Extract the (x, y) coordinate from the center of the cell holding the provided text.  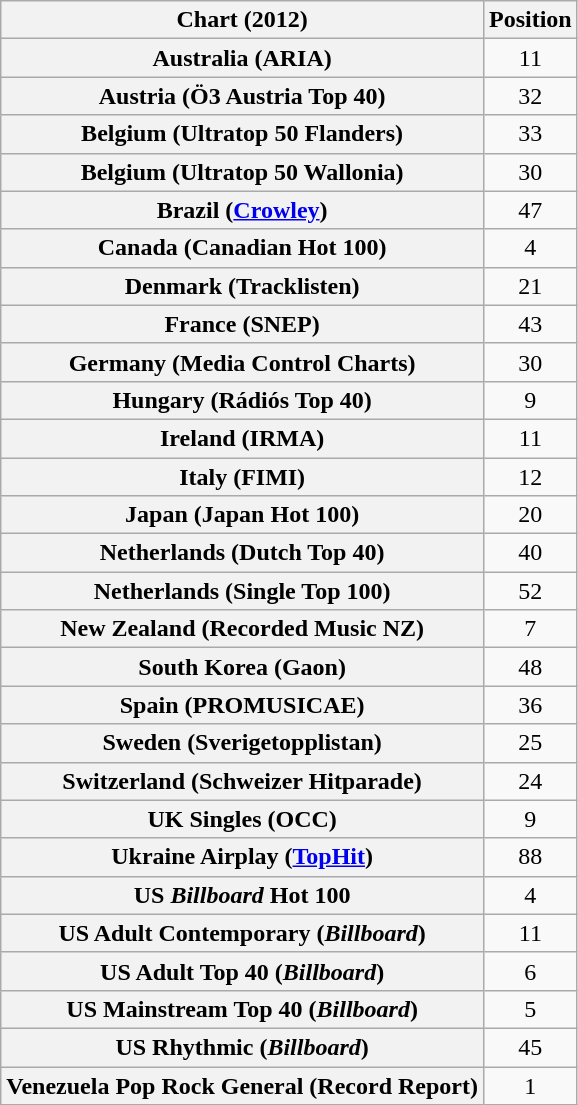
Switzerland (Schweizer Hitparade) (242, 781)
Austria (Ö3 Austria Top 40) (242, 96)
Belgium (Ultratop 50 Flanders) (242, 134)
Denmark (Tracklisten) (242, 286)
5 (530, 1009)
24 (530, 781)
43 (530, 324)
Netherlands (Dutch Top 40) (242, 553)
Position (530, 20)
Chart (2012) (242, 20)
48 (530, 667)
France (SNEP) (242, 324)
US Adult Contemporary (Billboard) (242, 933)
Italy (FIMI) (242, 477)
South Korea (Gaon) (242, 667)
52 (530, 591)
Brazil (Crowley) (242, 210)
1 (530, 1085)
33 (530, 134)
US Billboard Hot 100 (242, 895)
40 (530, 553)
6 (530, 971)
25 (530, 743)
47 (530, 210)
Venezuela Pop Rock General (Record Report) (242, 1085)
US Rhythmic (Billboard) (242, 1047)
45 (530, 1047)
Australia (ARIA) (242, 58)
UK Singles (OCC) (242, 819)
Belgium (Ultratop 50 Wallonia) (242, 172)
Hungary (Rádiós Top 40) (242, 400)
Ukraine Airplay (TopHit) (242, 857)
Sweden (Sverigetopplistan) (242, 743)
20 (530, 515)
88 (530, 857)
7 (530, 629)
32 (530, 96)
Germany (Media Control Charts) (242, 362)
Canada (Canadian Hot 100) (242, 248)
Japan (Japan Hot 100) (242, 515)
21 (530, 286)
US Mainstream Top 40 (Billboard) (242, 1009)
Netherlands (Single Top 100) (242, 591)
Ireland (IRMA) (242, 438)
US Adult Top 40 (Billboard) (242, 971)
Spain (PROMUSICAE) (242, 705)
36 (530, 705)
12 (530, 477)
New Zealand (Recorded Music NZ) (242, 629)
